Search for the cell housing the specified text and yield its (X, Y) center coordinate. 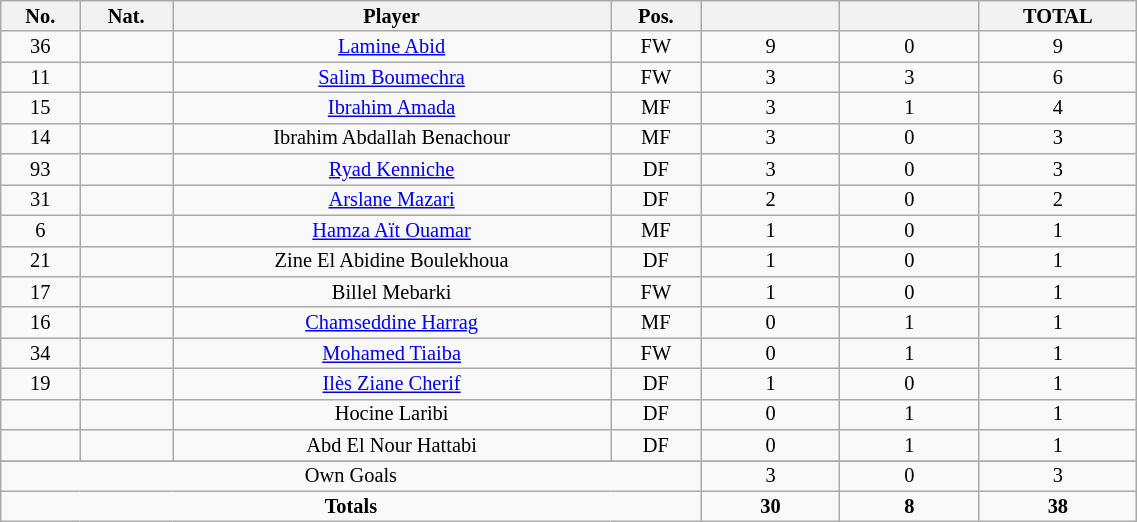
8 (910, 506)
TOTAL (1058, 16)
Arslane Mazari (392, 200)
31 (40, 200)
Mohamed Tiaiba (392, 354)
Chamseddine Harrag (392, 322)
Billel Mebarki (392, 292)
14 (40, 138)
Pos. (656, 16)
21 (40, 262)
Hamza Aït Ouamar (392, 230)
Lamine Abid (392, 46)
Zine El Abidine Boulekhoua (392, 262)
38 (1058, 506)
30 (770, 506)
Abd El Nour Hattabi (392, 446)
Player (392, 16)
93 (40, 170)
Ryad Kenniche (392, 170)
15 (40, 108)
19 (40, 384)
17 (40, 292)
Nat. (126, 16)
Salim Boumechra (392, 78)
4 (1058, 108)
36 (40, 46)
No. (40, 16)
34 (40, 354)
11 (40, 78)
Own Goals (351, 476)
Ilès Ziane Cherif (392, 384)
Ibrahim Abdallah Benachour (392, 138)
Totals (351, 506)
Ibrahim Amada (392, 108)
Hocine Laribi (392, 414)
16 (40, 322)
